Output the (X, Y) coordinate of the center of the cell containing the given text.  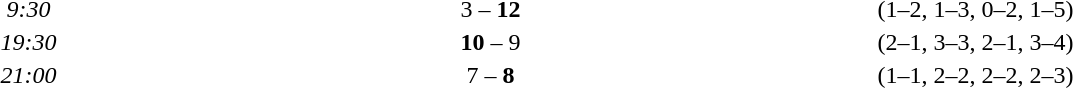
10 – 9 (490, 42)
